Scan for the cell matching the given text and deliver its [x, y] coordinate at center. 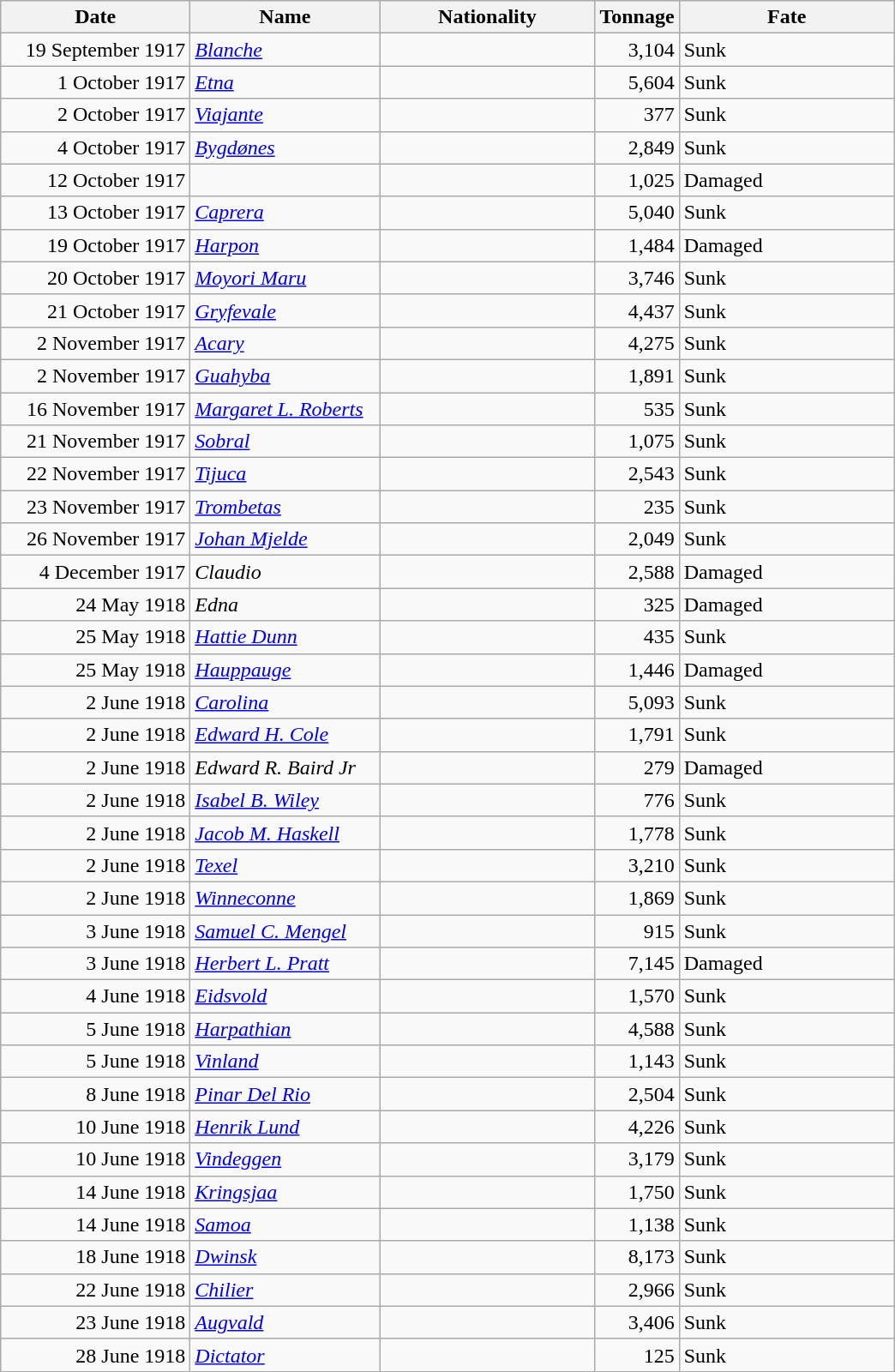
4 December 1917 [96, 572]
279 [637, 767]
2,588 [637, 572]
1,891 [637, 376]
2,049 [637, 539]
Samuel C. Mengel [285, 930]
1,446 [637, 670]
22 June 1918 [96, 1290]
Jacob M. Haskell [285, 833]
Texel [285, 865]
16 November 1917 [96, 409]
Kringsjaa [285, 1192]
1,778 [637, 833]
Margaret L. Roberts [285, 409]
Claudio [285, 572]
377 [637, 115]
1,570 [637, 996]
23 June 1918 [96, 1322]
3,406 [637, 1322]
Gryfevale [285, 310]
18 June 1918 [96, 1257]
Fate [787, 17]
19 September 1917 [96, 50]
Caprera [285, 213]
22 November 1917 [96, 474]
Henrik Lund [285, 1127]
Isabel B. Wiley [285, 800]
21 October 1917 [96, 310]
Etna [285, 82]
Name [285, 17]
26 November 1917 [96, 539]
24 May 1918 [96, 605]
1,025 [637, 180]
Augvald [285, 1322]
435 [637, 637]
1,484 [637, 245]
125 [637, 1355]
12 October 1917 [96, 180]
Edward R. Baird Jr [285, 767]
21 November 1917 [96, 442]
19 October 1917 [96, 245]
1,791 [637, 735]
Tonnage [637, 17]
28 June 1918 [96, 1355]
3,104 [637, 50]
1,869 [637, 898]
535 [637, 409]
3,179 [637, 1159]
Blanche [285, 50]
4 June 1918 [96, 996]
Date [96, 17]
2,966 [637, 1290]
Winneconne [285, 898]
1,750 [637, 1192]
3,746 [637, 278]
Hauppauge [285, 670]
Johan Mjelde [285, 539]
Viajante [285, 115]
Trombetas [285, 507]
Chilier [285, 1290]
Eidsvold [285, 996]
Dictator [285, 1355]
3,210 [637, 865]
Harpathian [285, 1029]
13 October 1917 [96, 213]
2 October 1917 [96, 115]
8 June 1918 [96, 1094]
Edward H. Cole [285, 735]
Dwinsk [285, 1257]
20 October 1917 [96, 278]
915 [637, 930]
2,504 [637, 1094]
Carolina [285, 702]
1,143 [637, 1062]
Acary [285, 343]
1 October 1917 [96, 82]
5,093 [637, 702]
5,604 [637, 82]
Nationality [487, 17]
325 [637, 605]
8,173 [637, 1257]
4 October 1917 [96, 147]
2,849 [637, 147]
Harpon [285, 245]
Herbert L. Pratt [285, 964]
Pinar Del Rio [285, 1094]
Tijuca [285, 474]
2,543 [637, 474]
4,275 [637, 343]
Guahyba [285, 376]
4,226 [637, 1127]
Samoa [285, 1225]
Bygdønes [285, 147]
1,075 [637, 442]
Edna [285, 605]
4,437 [637, 310]
23 November 1917 [96, 507]
4,588 [637, 1029]
235 [637, 507]
1,138 [637, 1225]
Hattie Dunn [285, 637]
Vindeggen [285, 1159]
5,040 [637, 213]
7,145 [637, 964]
Sobral [285, 442]
Moyori Maru [285, 278]
776 [637, 800]
Vinland [285, 1062]
